Determine the [X, Y] coordinate at the center of the cell enclosing the given text.  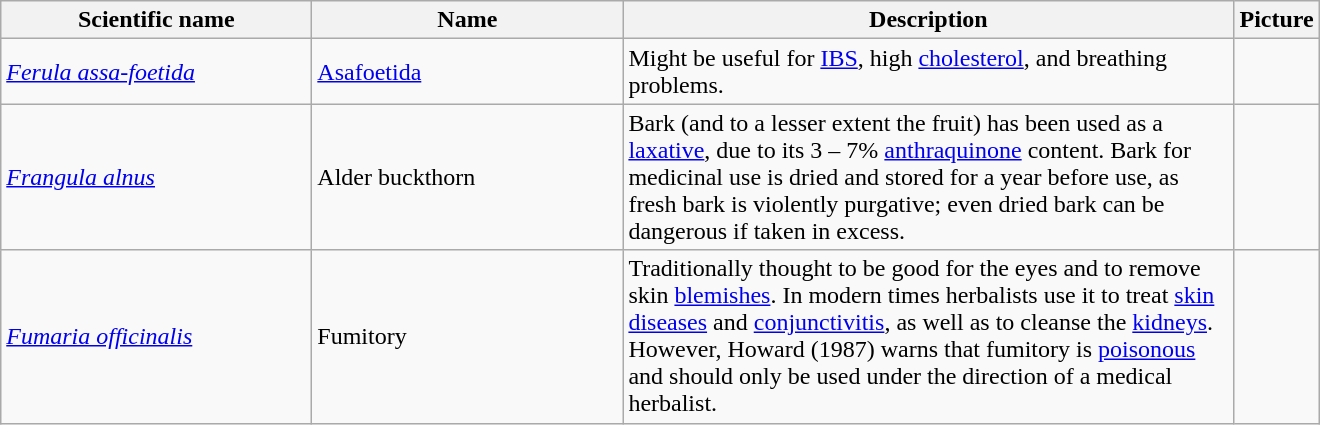
Asafoetida [468, 72]
Description [928, 20]
Scientific name [156, 20]
Frangula alnus [156, 177]
Ferula assa-foetida [156, 72]
Might be useful for IBS, high cholesterol, and breathing problems. [928, 72]
Picture [1276, 20]
Alder buckthorn [468, 177]
Fumaria officinalis [156, 336]
Name [468, 20]
Fumitory [468, 336]
